Provide the (x, y) coordinate of the cell's center where the given text is located.  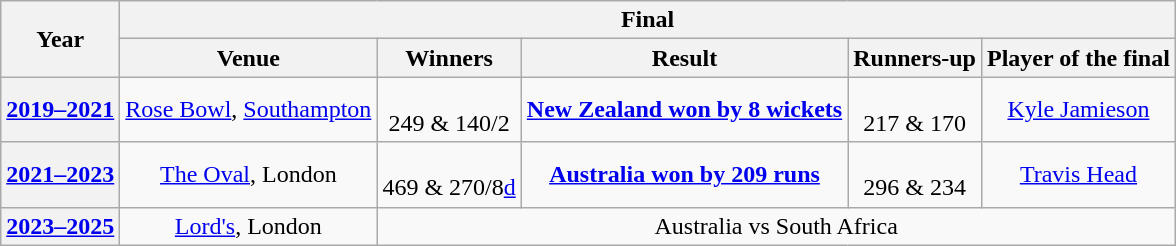
217 & 170 (915, 110)
New Zealand won by 8 wickets (684, 110)
The Oval, London (248, 174)
2019–2021 (60, 110)
Player of the final (1078, 58)
2023–2025 (60, 226)
Final (648, 20)
296 & 234 (915, 174)
Kyle Jamieson (1078, 110)
Travis Head (1078, 174)
249 & 140/2 (449, 110)
Winners (449, 58)
2021–2023 (60, 174)
469 & 270/8d (449, 174)
Rose Bowl, Southampton (248, 110)
Australia won by 209 runs (684, 174)
Venue (248, 58)
Australia vs South Africa (776, 226)
Year (60, 39)
Lord's, London (248, 226)
Result (684, 58)
Runners-up (915, 58)
